Return the (X, Y) coordinate for the center point of the cell that contains the specified text.  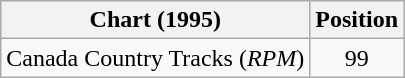
Chart (1995) (156, 20)
Canada Country Tracks (RPM) (156, 58)
Position (357, 20)
99 (357, 58)
